For the text-containing cell, return its midpoint in [X, Y] coordinate format. 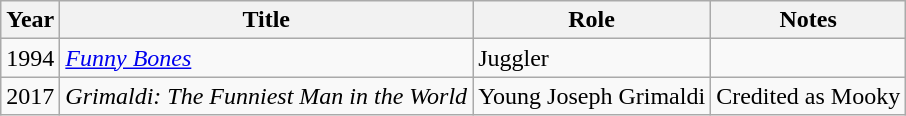
Funny Bones [266, 58]
Title [266, 20]
Young Joseph Grimaldi [592, 96]
1994 [30, 58]
2017 [30, 96]
Juggler [592, 58]
Grimaldi: The Funniest Man in the World [266, 96]
Year [30, 20]
Role [592, 20]
Credited as Mooky [808, 96]
Notes [808, 20]
